Scan for the cell matching the given text and deliver its (x, y) coordinate at center. 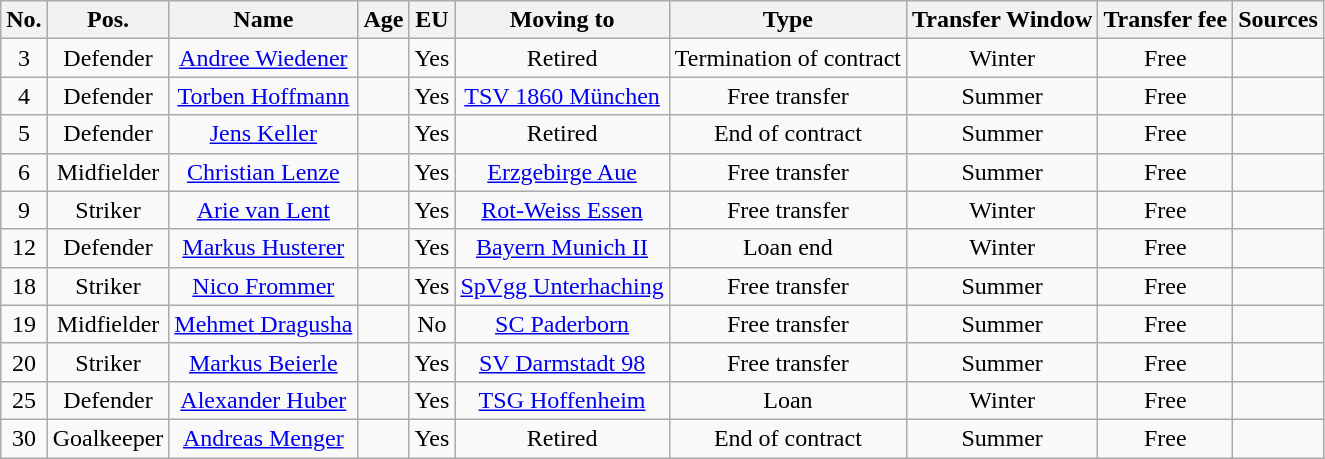
Mehmet Dragusha (264, 324)
4 (24, 96)
Name (264, 20)
Transfer fee (1166, 20)
12 (24, 248)
6 (24, 172)
Goalkeeper (108, 438)
20 (24, 362)
Arie van Lent (264, 210)
Loan end (788, 248)
Age (384, 20)
No. (24, 20)
Markus Husterer (264, 248)
25 (24, 400)
5 (24, 134)
Termination of contract (788, 58)
9 (24, 210)
TSG Hoffenheim (562, 400)
Transfer Window (1002, 20)
SC Paderborn (562, 324)
Nico Frommer (264, 286)
Moving to (562, 20)
Bayern Munich II (562, 248)
Andree Wiedener (264, 58)
Rot-Weiss Essen (562, 210)
No (432, 324)
Type (788, 20)
TSV 1860 München (562, 96)
Andreas Menger (264, 438)
18 (24, 286)
3 (24, 58)
Torben Hoffmann (264, 96)
Markus Beierle (264, 362)
Sources (1278, 20)
Alexander Huber (264, 400)
Pos. (108, 20)
Loan (788, 400)
Jens Keller (264, 134)
Erzgebirge Aue (562, 172)
SpVgg Unterhaching (562, 286)
19 (24, 324)
Christian Lenze (264, 172)
30 (24, 438)
EU (432, 20)
SV Darmstadt 98 (562, 362)
